Find where the given text appears and provide that cell's center as [X, Y] coordinate. 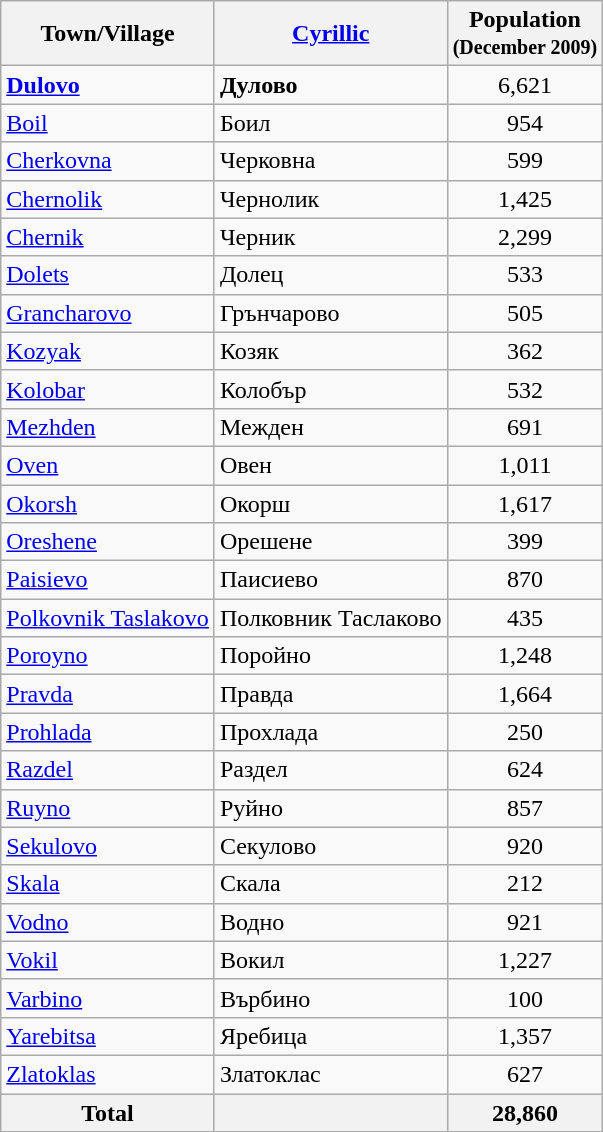
2,299 [525, 237]
Boil [108, 123]
1,425 [525, 199]
100 [525, 998]
Паисиево [330, 580]
Cyrillic [330, 34]
Чернолик [330, 199]
Dulovo [108, 85]
Sekulovo [108, 846]
Поройно [330, 656]
Овен [330, 465]
624 [525, 770]
Prohlada [108, 732]
Окорш [330, 503]
6,621 [525, 85]
Раздел [330, 770]
Върбино [330, 998]
Population(December 2009) [525, 34]
Skala [108, 884]
Oven [108, 465]
Paisievo [108, 580]
Черковна [330, 161]
Ruyno [108, 808]
599 [525, 161]
Total [108, 1113]
Zlatoklas [108, 1074]
Polkovnik Taslakovo [108, 618]
857 [525, 808]
Grancharovo [108, 313]
Yarebitsa [108, 1036]
1,011 [525, 465]
Водно [330, 922]
28,860 [525, 1113]
920 [525, 846]
532 [525, 389]
Varbino [108, 998]
Kolobar [108, 389]
505 [525, 313]
Колобър [330, 389]
Прохлада [330, 732]
Козяк [330, 351]
Vodno [108, 922]
212 [525, 884]
870 [525, 580]
Town/Village [108, 34]
954 [525, 123]
Дулово [330, 85]
Poroyno [108, 656]
Полковник Таслаково [330, 618]
921 [525, 922]
Dolets [108, 275]
1,617 [525, 503]
Черник [330, 237]
533 [525, 275]
Vokil [108, 960]
Razdel [108, 770]
Грънчарово [330, 313]
Златоклас [330, 1074]
1,357 [525, 1036]
Боил [330, 123]
1,248 [525, 656]
250 [525, 732]
399 [525, 542]
Oreshene [108, 542]
Cherkovna [108, 161]
435 [525, 618]
Mezhden [108, 427]
Скала [330, 884]
1,664 [525, 694]
Долец [330, 275]
Pravda [108, 694]
Межден [330, 427]
Chernik [108, 237]
1,227 [525, 960]
Яребица [330, 1036]
Руйно [330, 808]
Орешене [330, 542]
Okorsh [108, 503]
Вокил [330, 960]
Секулово [330, 846]
Kozyak [108, 351]
691 [525, 427]
362 [525, 351]
Chernolik [108, 199]
627 [525, 1074]
Правда [330, 694]
